Return the (X, Y) coordinate for the center point of the cell that contains the specified text.  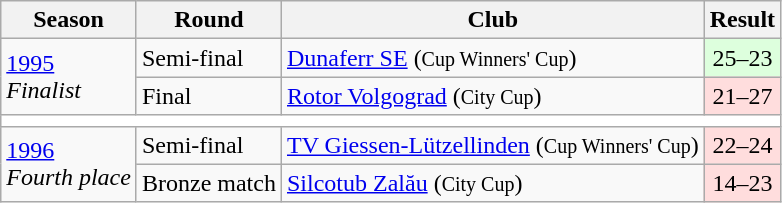
1996Fourth place (69, 164)
22–24 (742, 145)
Round (208, 20)
Season (69, 20)
14–23 (742, 183)
Silcotub Zalău (City Cup) (492, 183)
25–23 (742, 58)
21–27 (742, 96)
TV Giessen-Lützellinden (Cup Winners' Cup) (492, 145)
Rotor Volgograd (City Cup) (492, 96)
Dunaferr SE (Cup Winners' Cup) (492, 58)
Club (492, 20)
Result (742, 20)
1995 Finalist (69, 77)
Bronze match (208, 183)
Final (208, 96)
